Capture the cell that displays the provided text and extract its [X, Y] central coordinate. 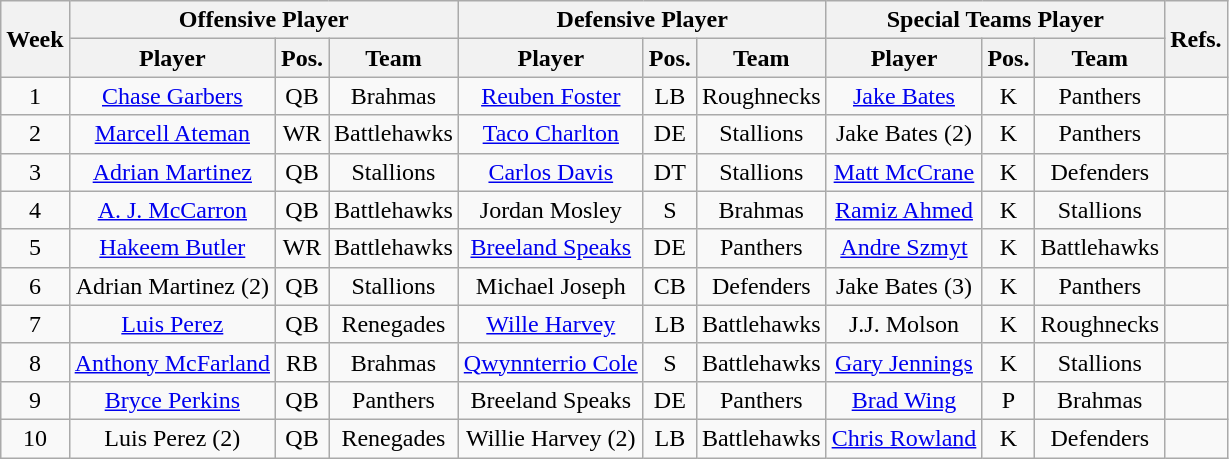
Matt McCrane [904, 172]
Carlos Davis [550, 172]
Taco Charlton [550, 134]
Reuben Foster [550, 96]
Qwynnterrio Cole [550, 362]
Defensive Player [642, 20]
Ramiz Ahmed [904, 210]
A. J. McCarron [172, 210]
7 [35, 324]
Jake Bates (2) [904, 134]
CB [670, 286]
Week [35, 39]
1 [35, 96]
Special Teams Player [996, 20]
2 [35, 134]
Adrian Martinez (2) [172, 286]
Jake Bates [904, 96]
Brad Wing [904, 400]
8 [35, 362]
DT [670, 172]
10 [35, 438]
Wille Harvey [550, 324]
RB [302, 362]
4 [35, 210]
Chase Garbers [172, 96]
Jake Bates (3) [904, 286]
Jordan Mosley [550, 210]
Bryce Perkins [172, 400]
3 [35, 172]
Andre Szmyt [904, 248]
Chris Rowland [904, 438]
P [1008, 400]
Offensive Player [264, 20]
Willie Harvey (2) [550, 438]
Marcell Ateman [172, 134]
Gary Jennings [904, 362]
Refs. [1196, 39]
Hakeem Butler [172, 248]
Luis Perez (2) [172, 438]
5 [35, 248]
6 [35, 286]
Luis Perez [172, 324]
J.J. Molson [904, 324]
Adrian Martinez [172, 172]
Anthony McFarland [172, 362]
Michael Joseph [550, 286]
9 [35, 400]
